Identify which cell holds the provided text, then report its (x, y) central coordinate. 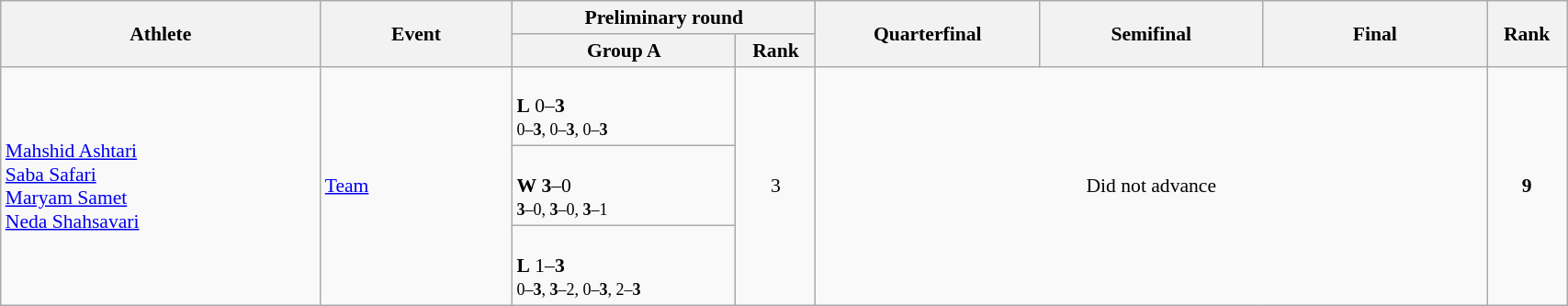
L 1–30–3, 3–2, 0–3, 2–3 (624, 266)
3 (775, 186)
Did not advance (1152, 186)
Team (417, 186)
Group A (624, 51)
Preliminary round (663, 17)
W 3–03–0, 3–0, 3–1 (624, 186)
Event (417, 33)
Mahshid AshtariSaba SafariMaryam SametNeda Shahsavari (161, 186)
Final (1375, 33)
9 (1527, 186)
Athlete (161, 33)
L 0–30–3, 0–3, 0–3 (624, 107)
Quarterfinal (928, 33)
Semifinal (1151, 33)
